Search for the cell housing the specified text and yield its [X, Y] center coordinate. 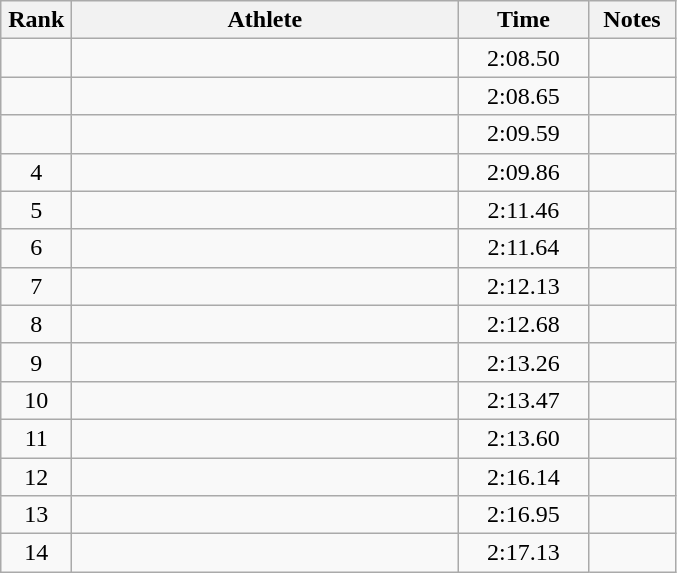
2:08.50 [524, 58]
10 [36, 400]
2:13.60 [524, 438]
Notes [632, 20]
14 [36, 553]
13 [36, 515]
7 [36, 286]
8 [36, 324]
Time [524, 20]
2:08.65 [524, 96]
Athlete [265, 20]
5 [36, 210]
2:13.26 [524, 362]
12 [36, 477]
4 [36, 172]
2:12.13 [524, 286]
2:11.46 [524, 210]
2:09.86 [524, 172]
2:17.13 [524, 553]
Rank [36, 20]
6 [36, 248]
11 [36, 438]
2:12.68 [524, 324]
2:16.14 [524, 477]
2:16.95 [524, 515]
9 [36, 362]
2:13.47 [524, 400]
2:09.59 [524, 134]
2:11.64 [524, 248]
